Return the (x, y) coordinate for the center point of the cell that contains the specified text.  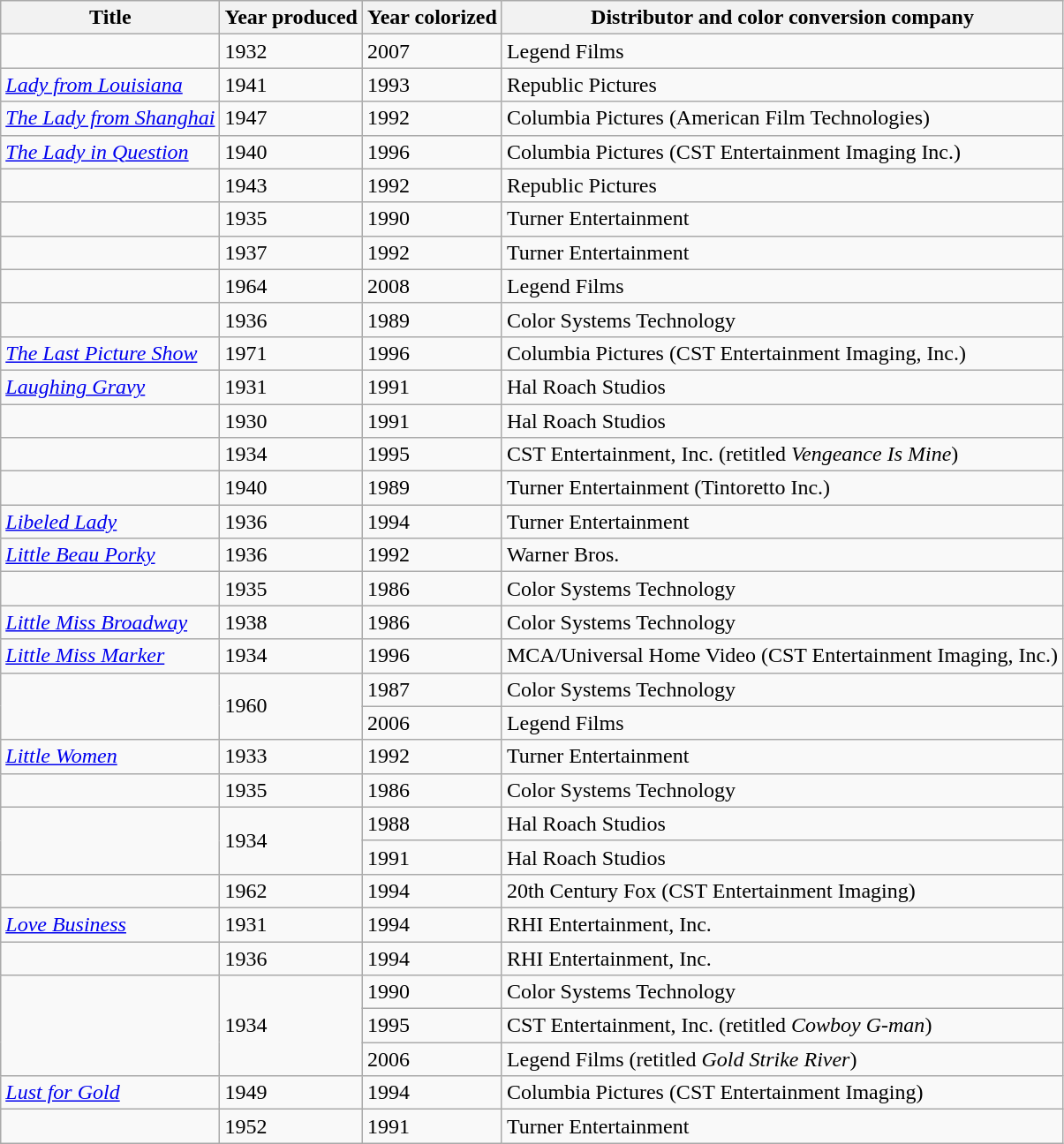
Lust for Gold (110, 1093)
1964 (291, 286)
Love Business (110, 924)
1988 (432, 824)
Columbia Pictures (CST Entertainment Imaging Inc.) (782, 152)
Legend Films (retitled Gold Strike River) (782, 1059)
1932 (291, 51)
Warner Bros. (782, 555)
Columbia Pictures (CST Entertainment Imaging, Inc.) (782, 353)
1930 (291, 421)
2008 (432, 286)
1949 (291, 1093)
1941 (291, 85)
Laughing Gravy (110, 387)
1987 (432, 689)
1960 (291, 706)
Title (110, 18)
Turner Entertainment (Tintoretto Inc.) (782, 488)
The Last Picture Show (110, 353)
1943 (291, 185)
2007 (432, 51)
1933 (291, 756)
Distributor and color conversion company (782, 18)
Little Women (110, 756)
1971 (291, 353)
Little Beau Porky (110, 555)
Columbia Pictures (CST Entertainment Imaging) (782, 1093)
Year colorized (432, 18)
Year produced (291, 18)
1993 (432, 85)
Lady from Louisiana (110, 85)
Columbia Pictures (American Film Technologies) (782, 118)
1962 (291, 891)
The Lady in Question (110, 152)
CST Entertainment, Inc. (retitled Cowboy G-man) (782, 1026)
Little Miss Marker (110, 656)
MCA/Universal Home Video (CST Entertainment Imaging, Inc.) (782, 656)
The Lady from Shanghai (110, 118)
CST Entertainment, Inc. (retitled Vengeance Is Mine) (782, 455)
1952 (291, 1126)
Little Miss Broadway (110, 622)
1938 (291, 622)
20th Century Fox (CST Entertainment Imaging) (782, 891)
1937 (291, 252)
Libeled Lady (110, 522)
1947 (291, 118)
